Search for the cell housing the specified text and yield its [X, Y] center coordinate. 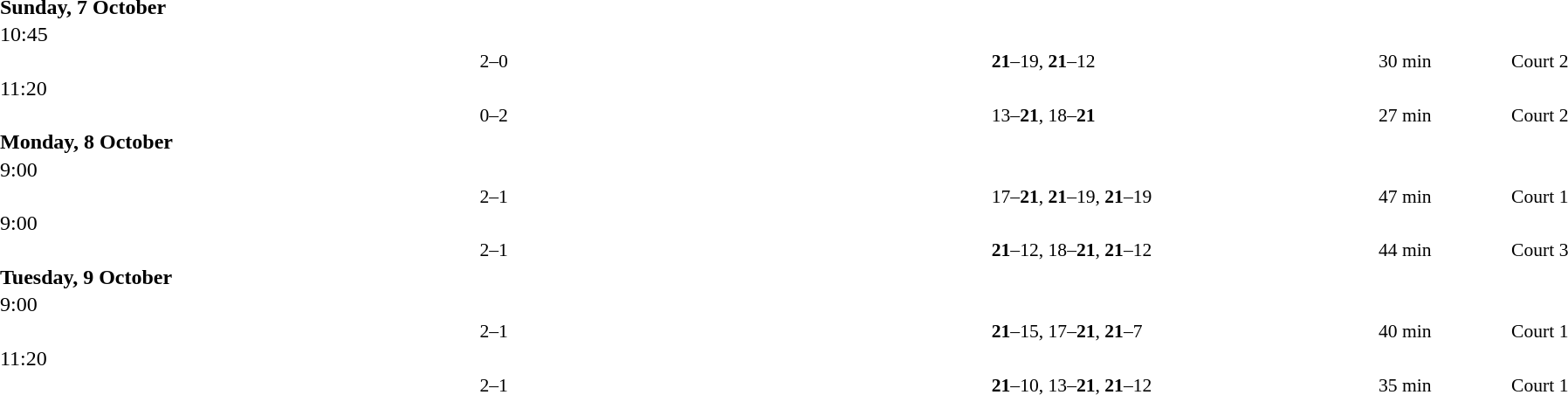
13–21, 18–21 [1183, 115]
27 min [1442, 115]
47 min [1442, 196]
44 min [1442, 250]
21–12, 18–21, 21–12 [1183, 250]
17–21, 21–19, 21–19 [1183, 196]
0–2 [494, 115]
2–0 [494, 61]
21–15, 17–21, 21–7 [1183, 331]
30 min [1442, 61]
40 min [1442, 331]
21–19, 21–12 [1183, 61]
